Determine the [x, y] coordinate at the center of the cell enclosing the given text.  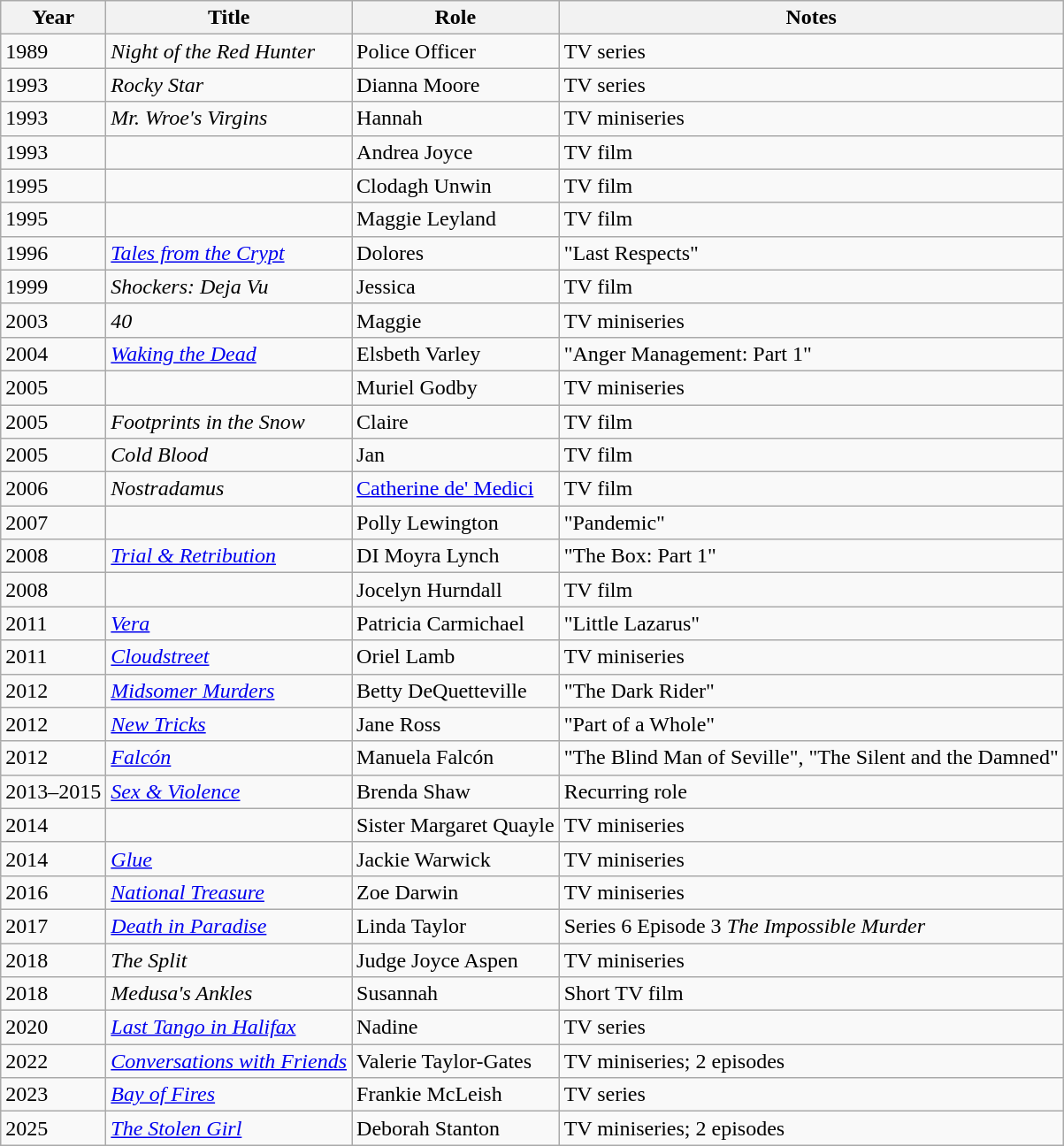
"Little Lazarus" [811, 623]
Waking the Dead [229, 354]
"Pandemic" [811, 523]
Mr. Wroe's Virgins [229, 118]
Catherine de' Medici [456, 489]
Linda Taylor [456, 926]
National Treasure [229, 892]
Title [229, 18]
Cloudstreet [229, 657]
Polly Lewington [456, 523]
Judge Joyce Aspen [456, 959]
Oriel Lamb [456, 657]
Muriel Godby [456, 387]
Night of the Red Hunter [229, 51]
1999 [53, 286]
"The Box: Part 1" [811, 556]
Last Tango in Halifax [229, 1028]
Rocky Star [229, 85]
2004 [53, 354]
Recurring role [811, 791]
"Last Respects" [811, 253]
Zoe Darwin [456, 892]
1996 [53, 253]
Bay of Fires [229, 1095]
40 [229, 320]
Notes [811, 18]
Susannah [456, 994]
2013–2015 [53, 791]
Medusa's Ankles [229, 994]
Nostradamus [229, 489]
Deborah Stanton [456, 1128]
Jessica [456, 286]
Sister Margaret Quayle [456, 825]
Valerie Taylor-Gates [456, 1061]
"The Blind Man of Seville", "The Silent and the Damned" [811, 758]
Patricia Carmichael [456, 623]
Dianna Moore [456, 85]
Glue [229, 859]
2023 [53, 1095]
Police Officer [456, 51]
Manuela Falcón [456, 758]
Elsbeth Varley [456, 354]
The Stolen Girl [229, 1128]
DI Moyra Lynch [456, 556]
2020 [53, 1028]
Tales from the Crypt [229, 253]
"The Dark Rider" [811, 691]
Dolores [456, 253]
Nadine [456, 1028]
Maggie Leyland [456, 219]
Hannah [456, 118]
2025 [53, 1128]
Cold Blood [229, 455]
Claire [456, 422]
"Anger Management: Part 1" [811, 354]
2003 [53, 320]
Jocelyn Hurndall [456, 590]
2022 [53, 1061]
Andrea Joyce [456, 152]
Jane Ross [456, 724]
Shockers: Deja Vu [229, 286]
2016 [53, 892]
Vera [229, 623]
The Split [229, 959]
2007 [53, 523]
Role [456, 18]
Jan [456, 455]
Midsomer Murders [229, 691]
2017 [53, 926]
New Tricks [229, 724]
Frankie McLeish [456, 1095]
Sex & Violence [229, 791]
Short TV film [811, 994]
Conversations with Friends [229, 1061]
Brenda Shaw [456, 791]
"Part of a Whole" [811, 724]
Series 6 Episode 3 The Impossible Murder [811, 926]
Betty DeQuetteville [456, 691]
Footprints in the Snow [229, 422]
2006 [53, 489]
Falcón [229, 758]
Year [53, 18]
Jackie Warwick [456, 859]
Maggie [456, 320]
Death in Paradise [229, 926]
Trial & Retribution [229, 556]
Clodagh Unwin [456, 186]
1989 [53, 51]
